For the text-containing cell, return its midpoint in [x, y] coordinate format. 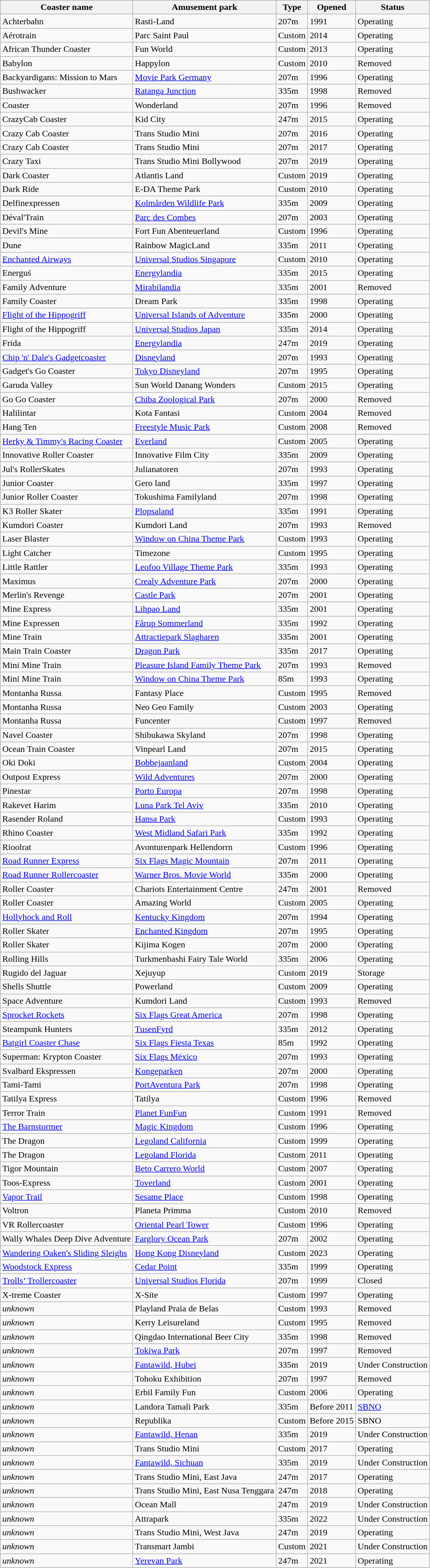
Rasti-Land [205, 21]
Kumdori Coaster [67, 525]
Aérotrain [67, 35]
Turkmenbashi Fairy Tale World [205, 959]
West Midland Safari Park [205, 833]
Svalbard Ekspressen [67, 1071]
Fårup Sommerland [205, 623]
Tatilya Express [67, 1099]
TusenFyrd [205, 1029]
Dream Park [205, 301]
Tokiwa Park [205, 1351]
Superman: Krypton Coaster [67, 1057]
Amusement park [205, 7]
Trans Studio Mini, West Java [205, 1533]
1994 [331, 917]
Oriental Pearl Tower [205, 1225]
Shells Shuttle [67, 987]
Disneyland [205, 357]
Wandering Oaken's Sliding Sleighs [67, 1253]
Enchanted Airways [67, 259]
Movie Park Germany [205, 77]
Powerland [205, 987]
Herky & Timmy's Racing Coaster [67, 441]
Steampunk Hunters [67, 1029]
Mine Train [67, 637]
Sun World Danang Wonders [205, 385]
Maximus [67, 581]
Sprocket Rockets [67, 1015]
Dune [67, 245]
Universal Studios Singapore [205, 259]
2002 [331, 1239]
Babylon [67, 63]
Hansa Park [205, 819]
Devil's Mine [67, 231]
Enchanted Kingdom [205, 931]
Status [393, 7]
Opened [331, 7]
Outpost Express [67, 777]
Magic Kingdom [205, 1127]
Jul's RollerSkates [67, 469]
Kolmården Wildlife Park [205, 203]
Mine Expressen [67, 623]
Cedar Point [205, 1267]
Rolling Hills [67, 959]
Oki Doki [67, 763]
Universal Studios Florida [205, 1281]
Little Rattler [67, 567]
Garuda Valley [67, 385]
Six Flags México [205, 1057]
Halilintar [67, 413]
Pleasure Island Family Theme Park [205, 665]
Rainbow MagicLand [205, 245]
Voltron [67, 1211]
Porto Europa [205, 791]
Frida [67, 343]
Farglory Ocean Park [205, 1239]
Leofoo Village Theme Park [205, 567]
Batgirl Coaster Chase [67, 1043]
Before 2011 [331, 1407]
African Thunder Coaster [67, 49]
Kentucky Kingdom [205, 917]
Energuś [67, 273]
Dark Ride [67, 189]
Wonderland [205, 105]
Planet FunFun [205, 1113]
Hang Ten [67, 427]
Lihpao Land [205, 609]
Innovative Film City [205, 455]
2018 [331, 1490]
Tokushima Familyland [205, 497]
Fort Fun Abenteuerland [205, 231]
Backyardigans: Mission to Mars [67, 77]
Rakevet Harim [67, 805]
Innovative Roller Coaster [67, 455]
Avonturenpark Hellendorrn [205, 847]
Bushwacker [67, 91]
Chariots Entertainment Centre [205, 889]
Tami-Tami [67, 1085]
Trans Studio Mini, East Java [205, 1476]
Happylon [205, 63]
Type [292, 7]
Julianatoren [205, 469]
Freestyle Music Park [205, 427]
Ocean Train Coaster [67, 749]
Pinestar [67, 791]
Atlantis Land [205, 175]
Beto Carrero World [205, 1169]
Timezone [205, 553]
Everland [205, 441]
Dark Coaster [67, 175]
K3 Roller Skater [67, 511]
Xejuyup [205, 973]
Universal Islands of Adventure [205, 315]
Qingdao International Beer City [205, 1337]
Yerevan Park [205, 1561]
X-Site [205, 1294]
Toverland [205, 1183]
Attractiepark Slagharen [205, 637]
Fantawild, Hubei [205, 1365]
Mine Express [67, 609]
Storage [393, 973]
Déval'Train [67, 217]
Merlin's Revenge [67, 595]
Family Coaster [67, 301]
Shibukawa Skyland [205, 735]
Legoland California [205, 1141]
Dragon Park [205, 651]
Trolls’ Trollercoaster [67, 1281]
Fantasy Place [205, 693]
Ocean Mall [205, 1504]
Coaster [67, 105]
Terror Train [67, 1113]
Six Flags Great America [205, 1015]
The Barnstormer [67, 1127]
Delfinexpressen [67, 203]
Laser Blaster [67, 539]
Toos-Express [67, 1183]
Castle Park [205, 595]
PortAventura Park [205, 1085]
Crealy Adventure Park [205, 581]
Luna Park Tel Aviv [205, 805]
Parc des Combes [205, 217]
Playland Praia de Belas [205, 1309]
Navel Coaster [67, 735]
2013 [331, 49]
Funcenter [205, 721]
Legoland Florida [205, 1155]
Tokyo Disneyland [205, 371]
Rasender Roland [67, 819]
Kerry Leisureland [205, 1323]
Bobbejaanland [205, 763]
CrazyCab Coaster [67, 119]
Woodstock Express [67, 1267]
Trans Studio Mini, East Nusa Tenggara [205, 1490]
Planeta Primma [205, 1211]
Fun World [205, 49]
Erbil Family Fun [205, 1393]
Chiba Zoological Park [205, 399]
Universal Studios Japan [205, 329]
Amazing World [205, 903]
2022 [331, 1519]
Family Adventure [67, 287]
Transmart Jambi [205, 1547]
Wild Adventures [205, 777]
Parc Saint Paul [205, 35]
Crazy Taxi [67, 161]
Six Flags Magic Mountain [205, 861]
Tigor Mountain [67, 1169]
Kid City [205, 119]
2012 [331, 1029]
X-treme Coaster [67, 1294]
Vinpearl Land [205, 749]
Main Train Coaster [67, 651]
Gadget's Go Coaster [67, 371]
Rugido del Jaguar [67, 973]
Light Catcher [67, 553]
Sesame Place [205, 1197]
2008 [331, 427]
Ratanga Junction [205, 91]
Landora Tamali Park [205, 1407]
Plopsaland [205, 511]
Hong Kong Disneyland [205, 1253]
Junior Roller Coaster [67, 497]
Kongeparken [205, 1071]
Closed [393, 1281]
Mirabilandia [205, 287]
Trans Studio Mini Bollywood [205, 161]
Go Go Coaster [67, 399]
Gero land [205, 483]
Space Adventure [67, 1001]
Road Runner Express [67, 861]
VR Rollercoaster [67, 1225]
2007 [331, 1169]
Junior Coaster [67, 483]
Hollyhock and Roll [67, 917]
Kota Fantasi [205, 413]
2016 [331, 133]
Kijima Kogen [205, 945]
E-DA Theme Park [205, 189]
Republika [205, 1421]
Neo Geo Family [205, 707]
Coaster name [67, 7]
Tatilya [205, 1099]
Vapor Trail [67, 1197]
Attrapark [205, 1519]
Six Flags Fiesta Texas [205, 1043]
Achterbahn [67, 21]
2023 [331, 1253]
Road Runner Rollercoaster [67, 875]
Tohoku Exhibition [205, 1379]
Chip 'n' Dale's Gadgetcoaster [67, 357]
Warner Bros. Movie World [205, 875]
Rioolrat [67, 847]
Fantawild, Henan [205, 1435]
Before 2015 [331, 1421]
Wally Whales Deep Dive Adventure [67, 1239]
Rhino Coaster [67, 833]
Fantawild, Sichuan [205, 1462]
